Output the (x, y) coordinate of the center of the cell containing the given text.  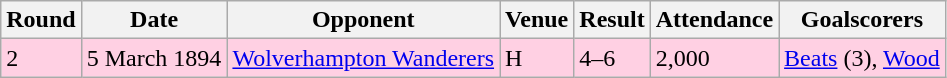
2,000 (714, 58)
Attendance (714, 20)
Venue (537, 20)
Wolverhampton Wanderers (364, 58)
Result (612, 20)
5 March 1894 (154, 58)
2 (41, 58)
Opponent (364, 20)
Round (41, 20)
Date (154, 20)
4–6 (612, 58)
Goalscorers (862, 20)
Beats (3), Wood (862, 58)
H (537, 58)
